Provide the [x, y] coordinate of the cell's center where the given text is located.  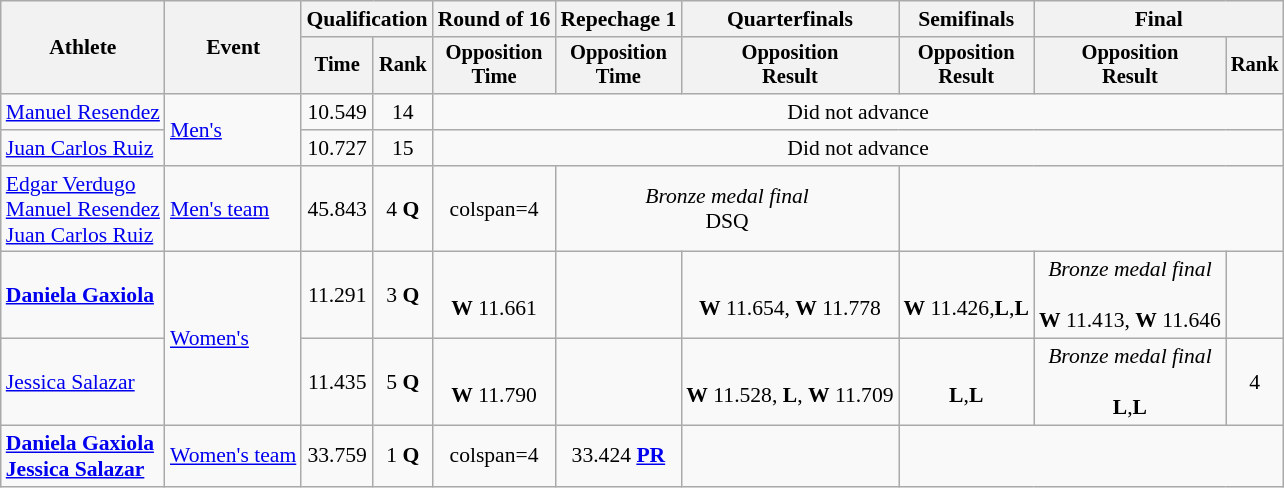
1 Q [403, 456]
33.759 [337, 456]
Quarterfinals [790, 19]
Manuel Resendez [83, 112]
Jessica Salazar [83, 382]
Daniela GaxiolaJessica Salazar [83, 456]
Time [337, 66]
W 11.790 [494, 382]
W 11.528, L, W 11.709 [790, 382]
5 Q [403, 382]
11.435 [337, 382]
Semifinals [966, 19]
Bronze medal finalW 11.413, W 11.646 [1130, 296]
Women's [233, 338]
W 11.654, W 11.778 [790, 296]
15 [403, 148]
Men's [233, 130]
3 Q [403, 296]
45.843 [337, 210]
Athlete [83, 48]
10.549 [337, 112]
Qualification [366, 19]
W 11.661 [494, 296]
4 Q [403, 210]
Edgar VerdugoManuel ResendezJuan Carlos Ruiz [83, 210]
Bronze medal finalL,L [1130, 382]
Men's team [233, 210]
Round of 16 [494, 19]
11.291 [337, 296]
W 11.426,L,L [966, 296]
14 [403, 112]
Repechage 1 [618, 19]
33.424 PR [618, 456]
4 [1255, 382]
Juan Carlos Ruiz [83, 148]
Final [1159, 19]
Daniela Gaxiola [83, 296]
Event [233, 48]
Bronze medal finalDSQ [726, 210]
L,L [966, 382]
Women's team [233, 456]
10.727 [337, 148]
